Locate the cell with the specified text and output its (x, y) center coordinate. 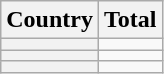
Country (50, 20)
Total (130, 20)
